Pinpoint the cell where the given text exists, returning its (X, Y) midpoint coordinate. 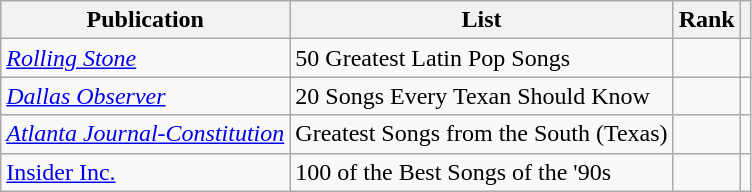
Rank (706, 20)
Atlanta Journal-Constitution (146, 134)
50 Greatest Latin Pop Songs (482, 58)
100 of the Best Songs of the '90s (482, 172)
Publication (146, 20)
List (482, 20)
Greatest Songs from the South (Texas) (482, 134)
Dallas Observer (146, 96)
20 Songs Every Texan Should Know (482, 96)
Insider Inc. (146, 172)
Rolling Stone (146, 58)
